Search for the cell housing the specified text and yield its (x, y) center coordinate. 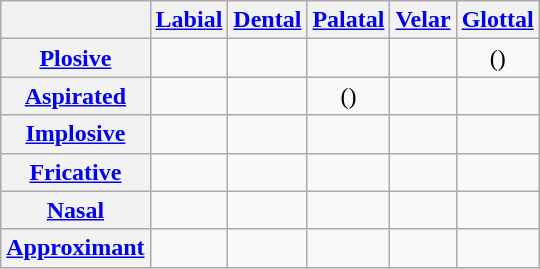
Velar (423, 20)
Palatal (348, 20)
Implosive (76, 134)
Aspirated (76, 96)
Plosive (76, 58)
Approximant (76, 248)
Labial (189, 20)
Fricative (76, 172)
Glottal (498, 20)
Nasal (76, 210)
Dental (268, 20)
